Output the [X, Y] coordinate of the center of the cell containing the given text.  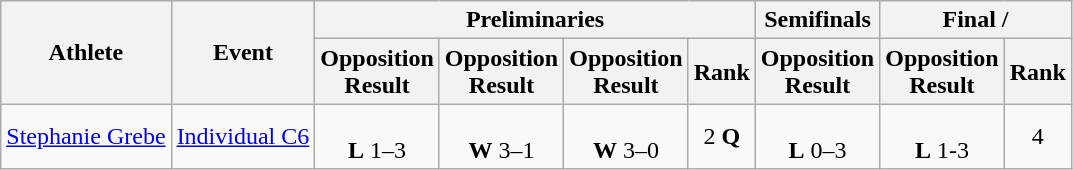
W 3–1 [501, 136]
Preliminaries [535, 20]
Athlete [86, 52]
4 [1038, 136]
L 1–3 [377, 136]
Individual C6 [243, 136]
L 1-3 [942, 136]
W 3–0 [626, 136]
L 0–3 [817, 136]
Final / [976, 20]
Event [243, 52]
2 Q [722, 136]
Stephanie Grebe [86, 136]
Semifinals [817, 20]
